Output the [X, Y] coordinate of the center of the cell containing the given text.  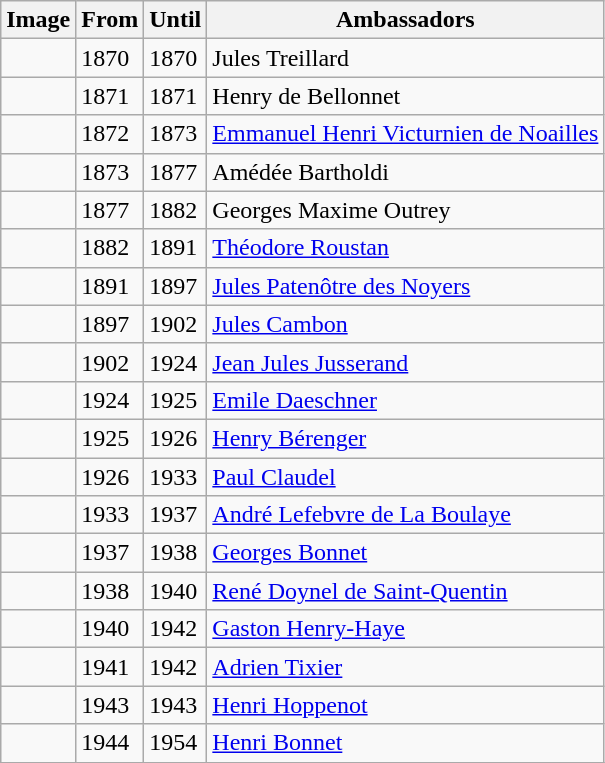
Georges Bonnet [406, 553]
Paul Claudel [406, 477]
Emmanuel Henri Victurnien de Noailles [406, 134]
Georges Maxime Outrey [406, 210]
Théodore Roustan [406, 248]
1941 [110, 667]
René Doynel de Saint-Quentin [406, 591]
Image [38, 20]
Adrien Tixier [406, 667]
Ambassadors [406, 20]
Gaston Henry-Haye [406, 629]
Jean Jules Jusserand [406, 362]
Jules Treillard [406, 58]
Until [176, 20]
Henri Hoppenot [406, 705]
Amédée Bartholdi [406, 172]
From [110, 20]
Jules Patenôtre des Noyers [406, 286]
Emile Daeschner [406, 400]
1944 [110, 743]
André Lefebvre de La Boulaye [406, 515]
Henry Bérenger [406, 438]
Henry de Bellonnet [406, 96]
Jules Cambon [406, 324]
1872 [110, 134]
1954 [176, 743]
Henri Bonnet [406, 743]
